Locate the cell with the specified text and output its (x, y) center coordinate. 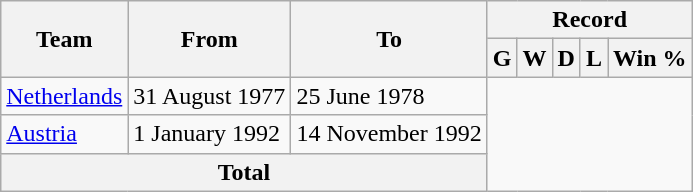
D (566, 58)
14 November 1992 (389, 134)
25 June 1978 (389, 96)
Austria (64, 134)
Record (590, 20)
From (210, 39)
G (502, 58)
Total (244, 172)
Team (64, 39)
Win % (650, 58)
1 January 1992 (210, 134)
W (534, 58)
Netherlands (64, 96)
To (389, 39)
L (594, 58)
31 August 1977 (210, 96)
